Detect which cell encompasses the target text, then output its [X, Y] center coordinate. 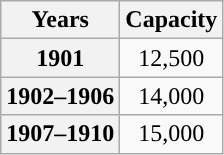
Years [60, 20]
14,000 [172, 96]
1901 [60, 58]
1907–1910 [60, 134]
1902–1906 [60, 96]
15,000 [172, 134]
12,500 [172, 58]
Capacity [172, 20]
